Detect which cell encompasses the target text, then output its [x, y] center coordinate. 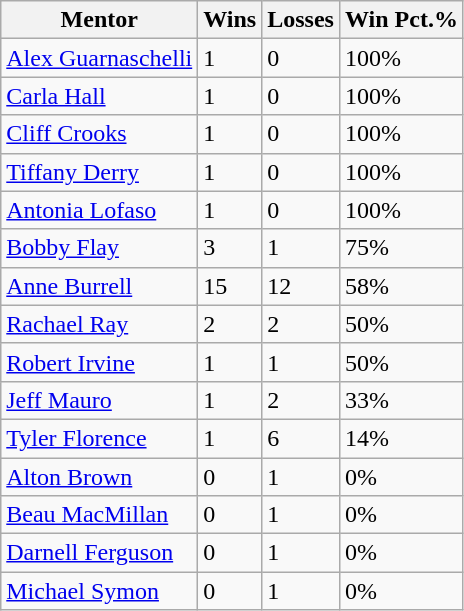
Beau MacMillan [100, 515]
Tiffany Derry [100, 172]
3 [230, 248]
33% [401, 400]
Losses [301, 20]
Anne Burrell [100, 286]
Mentor [100, 20]
Win Pct.% [401, 20]
Cliff Crooks [100, 134]
Alex Guarnaschelli [100, 58]
Jeff Mauro [100, 400]
Darnell Ferguson [100, 553]
Carla Hall [100, 96]
Bobby Flay [100, 248]
Robert Irvine [100, 362]
14% [401, 438]
6 [301, 438]
Michael Symon [100, 591]
15 [230, 286]
75% [401, 248]
Wins [230, 20]
Rachael Ray [100, 324]
Tyler Florence [100, 438]
12 [301, 286]
58% [401, 286]
Alton Brown [100, 477]
Antonia Lofaso [100, 210]
